From the cell containing the given text, extract its center point as [X, Y] coordinate. 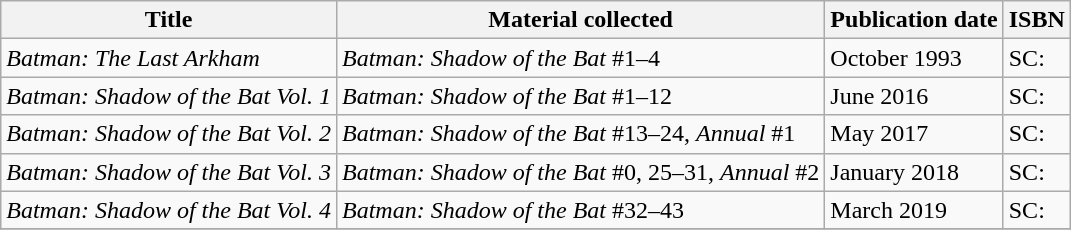
Batman: Shadow of the Bat Vol. 1 [169, 96]
ISBN [1036, 20]
Batman: Shadow of the Bat #1–12 [580, 96]
October 1993 [914, 58]
Batman: Shadow of the Bat Vol. 2 [169, 134]
Batman: Shadow of the Bat Vol. 4 [169, 210]
Publication date [914, 20]
Batman: Shadow of the Bat #13–24, Annual #1 [580, 134]
March 2019 [914, 210]
June 2016 [914, 96]
Material collected [580, 20]
January 2018 [914, 172]
Batman: Shadow of the Bat #0, 25–31, Annual #2 [580, 172]
May 2017 [914, 134]
Batman: Shadow of the Bat Vol. 3 [169, 172]
Batman: Shadow of the Bat #32–43 [580, 210]
Batman: Shadow of the Bat #1–4 [580, 58]
Title [169, 20]
Batman: The Last Arkham [169, 58]
